Pinpoint the cell where the given text exists, returning its (X, Y) midpoint coordinate. 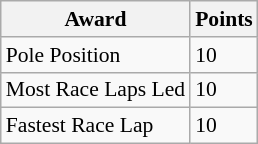
Fastest Race Lap (96, 126)
Award (96, 19)
Pole Position (96, 55)
Most Race Laps Led (96, 90)
Points (224, 19)
